Determine the [x, y] coordinate at the center of the cell enclosing the given text.  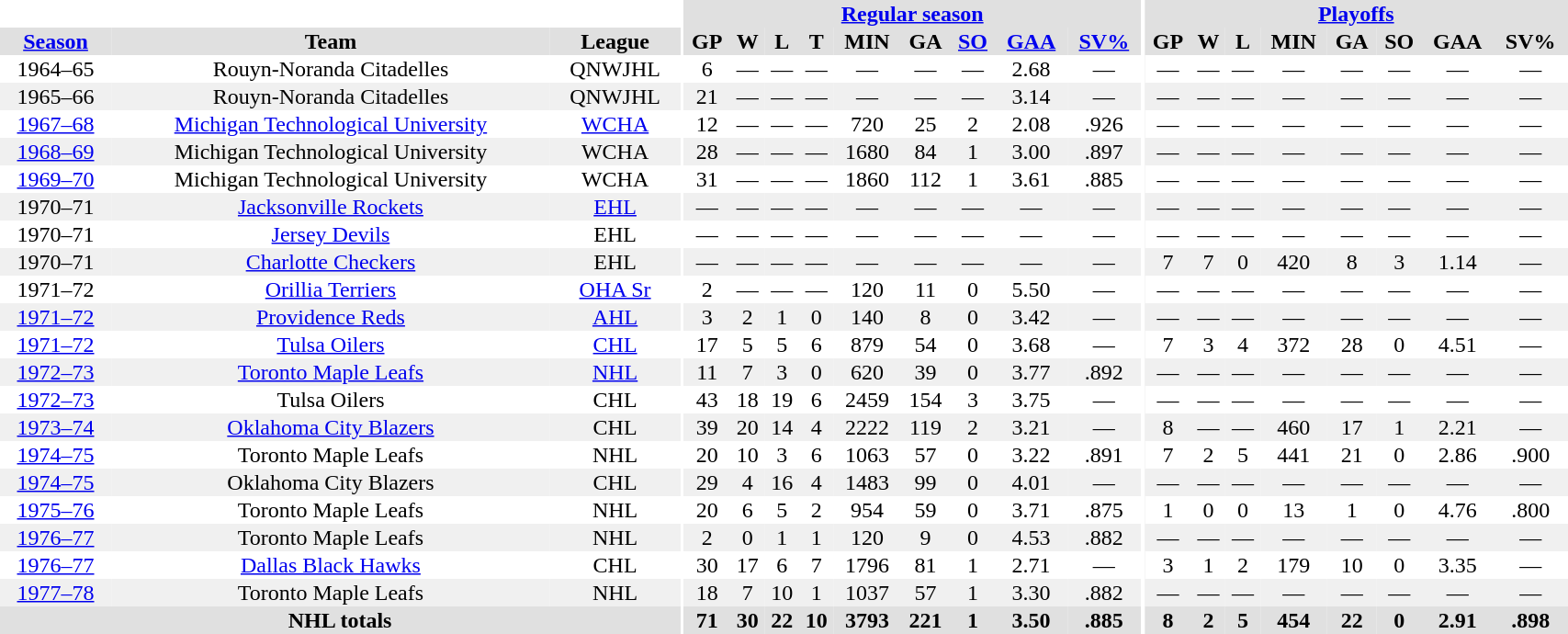
3793 [867, 620]
1969–70 [55, 179]
.875 [1104, 510]
1977–78 [55, 593]
31 [707, 179]
.892 [1104, 372]
2.68 [1031, 69]
3.71 [1031, 510]
19 [783, 400]
2.71 [1031, 565]
221 [925, 620]
14 [783, 427]
.897 [1104, 152]
1975–76 [55, 510]
720 [867, 124]
3.30 [1031, 593]
3.61 [1031, 179]
3.22 [1031, 455]
Jersey Devils [331, 234]
460 [1293, 427]
2.08 [1031, 124]
4.51 [1458, 345]
.891 [1104, 455]
4.76 [1458, 510]
954 [867, 510]
25 [925, 124]
1796 [867, 565]
71 [707, 620]
3.75 [1031, 400]
140 [867, 317]
43 [707, 400]
81 [925, 565]
879 [867, 345]
Orillia Terriers [331, 289]
4.53 [1031, 538]
3.00 [1031, 152]
54 [925, 345]
9 [925, 538]
154 [925, 400]
99 [925, 482]
13 [1293, 510]
112 [925, 179]
NHL totals [340, 620]
2459 [867, 400]
.900 [1530, 455]
T [817, 41]
Season [55, 41]
Providence Reds [331, 317]
2222 [867, 427]
1964–65 [55, 69]
3.50 [1031, 620]
1483 [867, 482]
3.14 [1031, 96]
2.91 [1458, 620]
1063 [867, 455]
.926 [1104, 124]
179 [1293, 565]
OHA Sr [615, 289]
3.21 [1031, 427]
3.68 [1031, 345]
AHL [615, 317]
4.01 [1031, 482]
5.50 [1031, 289]
454 [1293, 620]
Dallas Black Hawks [331, 565]
1037 [867, 593]
620 [867, 372]
84 [925, 152]
1967–68 [55, 124]
1860 [867, 179]
2.86 [1458, 455]
441 [1293, 455]
1.14 [1458, 262]
119 [925, 427]
372 [1293, 345]
3.77 [1031, 372]
3.35 [1458, 565]
12 [707, 124]
16 [783, 482]
2.21 [1458, 427]
29 [707, 482]
420 [1293, 262]
Regular season [912, 14]
Jacksonville Rockets [331, 207]
1973–74 [55, 427]
3.42 [1031, 317]
Charlotte Checkers [331, 262]
.898 [1530, 620]
League [615, 41]
1680 [867, 152]
.800 [1530, 510]
59 [925, 510]
1965–66 [55, 96]
1968–69 [55, 152]
Playoffs [1356, 14]
Team [331, 41]
